Pinpoint the cell where the given text exists, returning its [X, Y] midpoint coordinate. 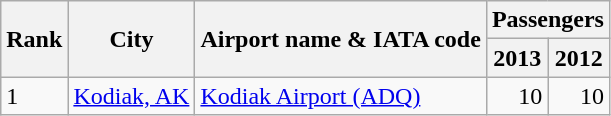
Kodiak Airport (ADQ) [340, 96]
City [132, 39]
Passengers [548, 20]
1 [34, 96]
Rank [34, 39]
Kodiak, AK [132, 96]
2012 [579, 58]
2013 [517, 58]
Airport name & IATA code [340, 39]
